Find where the given text appears and provide that cell's center as (x, y) coordinate. 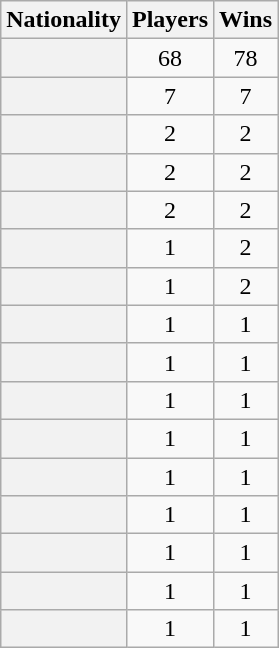
Players (170, 20)
Wins (246, 20)
68 (170, 58)
78 (246, 58)
Nationality (64, 20)
